Search for the cell housing the specified text and yield its (X, Y) center coordinate. 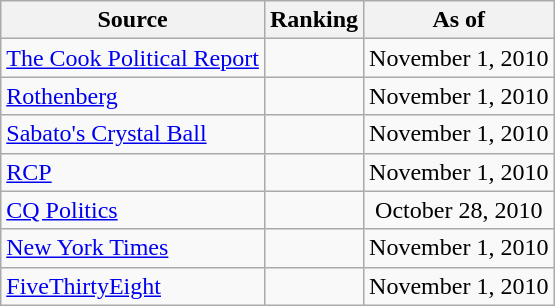
Rothenberg (133, 96)
New York Times (133, 248)
Source (133, 20)
Sabato's Crystal Ball (133, 134)
October 28, 2010 (459, 210)
As of (459, 20)
RCP (133, 172)
The Cook Political Report (133, 58)
Ranking (314, 20)
FiveThirtyEight (133, 286)
CQ Politics (133, 210)
